Scan for the cell matching the given text and deliver its (X, Y) coordinate at center. 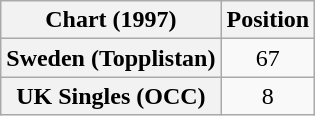
Position (268, 20)
Chart (1997) (111, 20)
8 (268, 96)
UK Singles (OCC) (111, 96)
67 (268, 58)
Sweden (Topplistan) (111, 58)
